Provide the [x, y] coordinate of the cell's center where the given text is located.  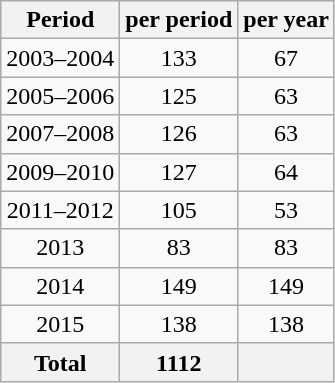
67 [286, 58]
2013 [60, 248]
2003–2004 [60, 58]
Total [60, 362]
2007–2008 [60, 134]
64 [286, 172]
per year [286, 20]
127 [179, 172]
Period [60, 20]
2009–2010 [60, 172]
1112 [179, 362]
per period [179, 20]
2005–2006 [60, 96]
2011–2012 [60, 210]
105 [179, 210]
2015 [60, 324]
2014 [60, 286]
126 [179, 134]
53 [286, 210]
125 [179, 96]
133 [179, 58]
